Extract the [x, y] coordinate from the center of the cell holding the provided text.  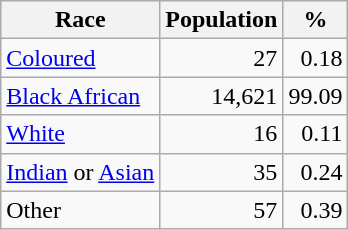
Coloured [80, 58]
Other [80, 210]
14,621 [222, 96]
35 [222, 172]
0.39 [316, 210]
0.18 [316, 58]
% [316, 20]
16 [222, 134]
57 [222, 210]
Population [222, 20]
0.24 [316, 172]
Race [80, 20]
0.11 [316, 134]
Black African [80, 96]
Indian or Asian [80, 172]
99.09 [316, 96]
White [80, 134]
27 [222, 58]
